Pinpoint the cell where the given text exists, returning its (X, Y) midpoint coordinate. 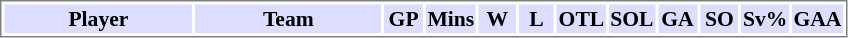
Mins (451, 18)
OTL (582, 18)
Sv% (766, 18)
W (498, 18)
GA (678, 18)
SOL (632, 18)
GAA (818, 18)
Player (98, 18)
GP (404, 18)
L (536, 18)
Team (288, 18)
SO (719, 18)
